Search for the cell housing the specified text and yield its [x, y] center coordinate. 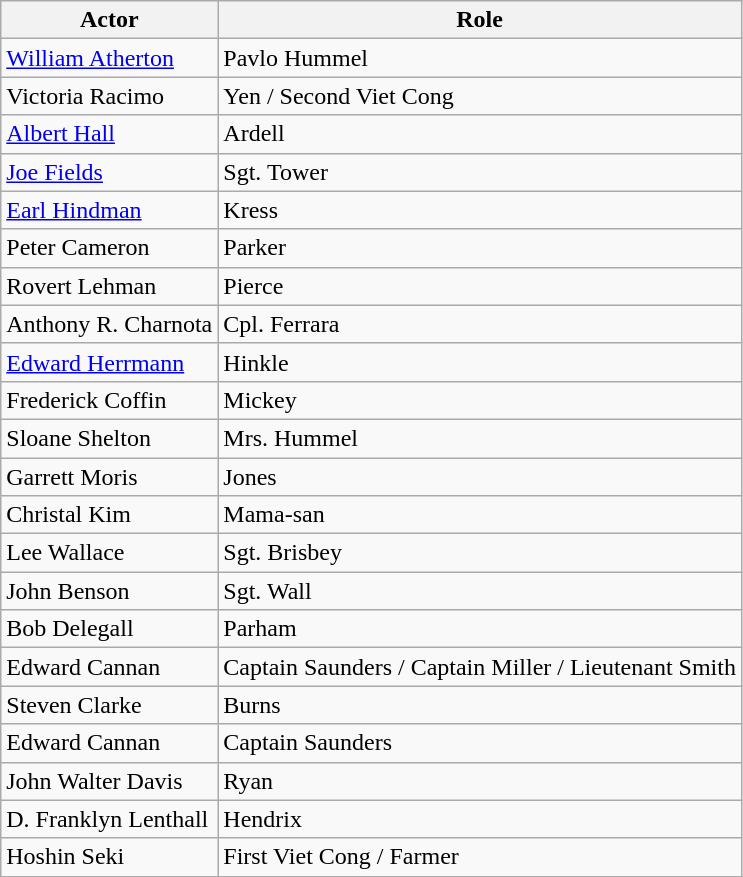
Sloane Shelton [110, 438]
Hinkle [480, 362]
Captain Saunders / Captain Miller / Lieutenant Smith [480, 667]
Kress [480, 210]
Steven Clarke [110, 705]
Albert Hall [110, 134]
Burns [480, 705]
Bob Delegall [110, 629]
D. Franklyn Lenthall [110, 819]
Hoshin Seki [110, 857]
Christal Kim [110, 515]
Pierce [480, 286]
Mama-san [480, 515]
John Walter Davis [110, 781]
John Benson [110, 591]
Actor [110, 20]
First Viet Cong / Farmer [480, 857]
Victoria Racimo [110, 96]
Parham [480, 629]
Ardell [480, 134]
Garrett Moris [110, 477]
Lee Wallace [110, 553]
Frederick Coffin [110, 400]
Ryan [480, 781]
Sgt. Tower [480, 172]
Jones [480, 477]
Role [480, 20]
Captain Saunders [480, 743]
Sgt. Brisbey [480, 553]
Sgt. Wall [480, 591]
Joe Fields [110, 172]
Edward Herrmann [110, 362]
Hendrix [480, 819]
Pavlo Hummel [480, 58]
Mrs. Hummel [480, 438]
Cpl. Ferrara [480, 324]
Earl Hindman [110, 210]
William Atherton [110, 58]
Anthony R. Charnota [110, 324]
Parker [480, 248]
Yen / Second Viet Cong [480, 96]
Mickey [480, 400]
Peter Cameron [110, 248]
Rovert Lehman [110, 286]
